Return the [x, y] coordinate for the center point of the cell that contains the specified text.  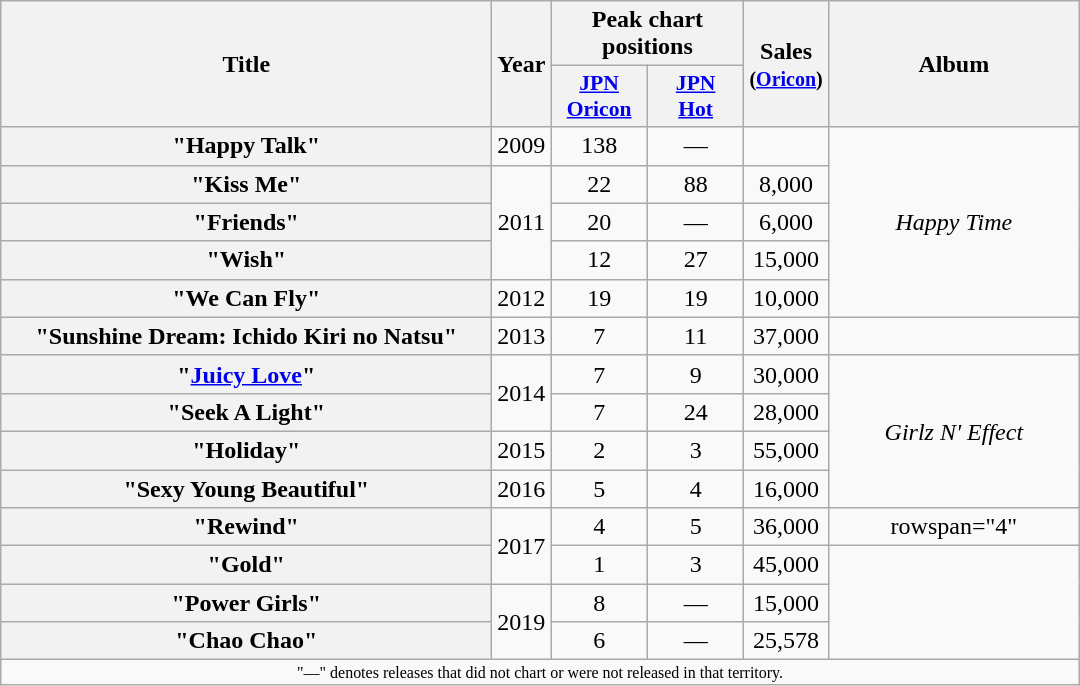
37,000 [786, 336]
2011 [522, 222]
"Kiss Me" [246, 184]
"Power Girls" [246, 603]
2012 [522, 298]
10,000 [786, 298]
6,000 [786, 222]
"Holiday" [246, 450]
28,000 [786, 412]
6 [600, 641]
"Wish" [246, 260]
2016 [522, 489]
Sales(Oricon) [786, 64]
"Gold" [246, 565]
2015 [522, 450]
"—" denotes releases that did not chart or were not released in that territory. [540, 672]
36,000 [786, 527]
"Sunshine Dream: Ichido Kiri no Natsu" [246, 336]
27 [696, 260]
Girlz N' Effect [954, 431]
2014 [522, 393]
24 [696, 412]
2017 [522, 546]
12 [600, 260]
11 [696, 336]
Title [246, 64]
"Friends" [246, 222]
88 [696, 184]
8 [600, 603]
1 [600, 565]
45,000 [786, 565]
2 [600, 450]
JPNHot [696, 96]
2009 [522, 146]
"We Can Fly" [246, 298]
9 [696, 374]
30,000 [786, 374]
JPNOricon [600, 96]
"Rewind" [246, 527]
Happy Time [954, 222]
25,578 [786, 641]
55,000 [786, 450]
2019 [522, 622]
8,000 [786, 184]
16,000 [786, 489]
138 [600, 146]
"Sexy Young Beautiful" [246, 489]
22 [600, 184]
Year [522, 64]
Peak chart positions [648, 34]
"Seek A Light" [246, 412]
rowspan="4" [954, 527]
20 [600, 222]
2013 [522, 336]
Album [954, 64]
"Happy Talk" [246, 146]
"Juicy Love" [246, 374]
"Chao Chao" [246, 641]
